Capture the cell that displays the provided text and extract its (X, Y) central coordinate. 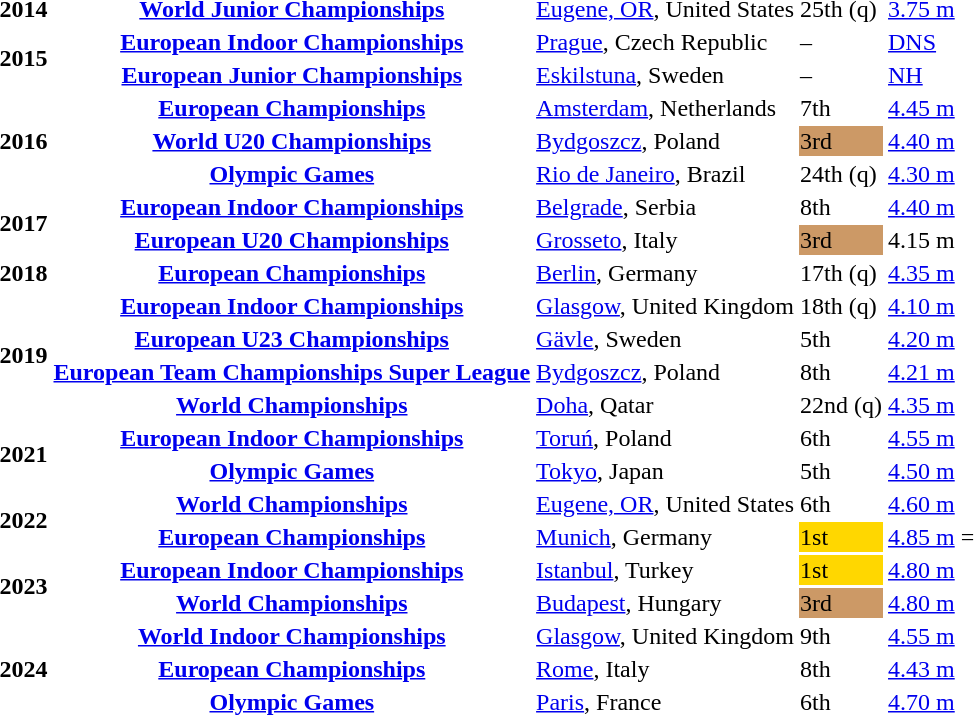
Amsterdam, Netherlands (666, 108)
Istanbul, Turkey (666, 570)
Eskilstuna, Sweden (666, 75)
Eugene, OR, United States (666, 504)
7th (842, 108)
World Indoor Championships (292, 636)
Tokyo, Japan (666, 471)
Grosseto, Italy (666, 240)
Toruń, Poland (666, 438)
Rome, Italy (666, 669)
Doha, Qatar (666, 405)
Munich, Germany (666, 537)
24th (q) (842, 174)
European U23 Championships (292, 339)
9th (842, 636)
European U20 Championships (292, 240)
Berlin, Germany (666, 273)
Rio de Janeiro, Brazil (666, 174)
European Team Championships Super League (292, 372)
Gävle, Sweden (666, 339)
22nd (q) (842, 405)
Prague, Czech Republic (666, 42)
Budapest, Hungary (666, 603)
World U20 Championships (292, 141)
Belgrade, Serbia (666, 207)
European Junior Championships (292, 75)
18th (q) (842, 306)
17th (q) (842, 273)
